For the text-containing cell, return its midpoint in [X, Y] coordinate format. 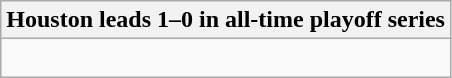
Houston leads 1–0 in all-time playoff series [226, 20]
